Search for the cell housing the specified text and yield its (X, Y) center coordinate. 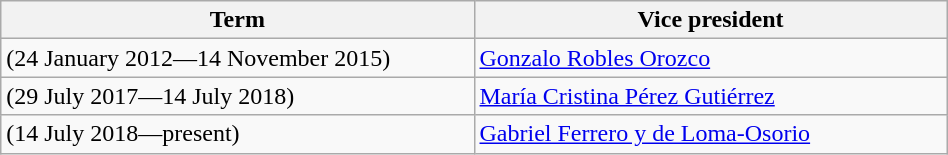
(24 January 2012—14 November 2015) (238, 58)
Vice president (710, 20)
(14 July 2018—present) (238, 134)
Gonzalo Robles Orozco (710, 58)
Term (238, 20)
(29 July 2017—14 July 2018) (238, 96)
Gabriel Ferrero y de Loma-Osorio (710, 134)
María Cristina Pérez Gutiérrez (710, 96)
